Find where the given text appears and provide that cell's center as [X, Y] coordinate. 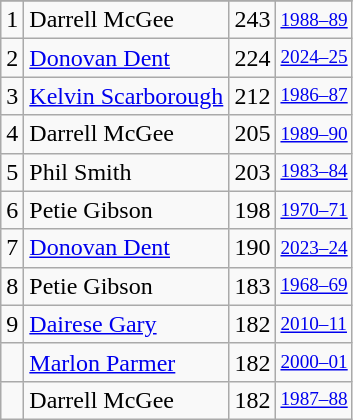
2023–24 [314, 248]
1968–69 [314, 286]
3 [12, 96]
198 [252, 210]
2000–01 [314, 362]
2024–25 [314, 58]
2 [12, 58]
1988–89 [314, 20]
9 [12, 324]
2010–11 [314, 324]
8 [12, 286]
1970–71 [314, 210]
203 [252, 172]
Marlon Parmer [126, 362]
190 [252, 248]
1987–88 [314, 400]
Dairese Gary [126, 324]
5 [12, 172]
7 [12, 248]
1989–90 [314, 134]
1 [12, 20]
224 [252, 58]
212 [252, 96]
6 [12, 210]
243 [252, 20]
1983–84 [314, 172]
4 [12, 134]
183 [252, 286]
Kelvin Scarborough [126, 96]
Phil Smith [126, 172]
1986–87 [314, 96]
205 [252, 134]
